For the text-containing cell, return its midpoint in (x, y) coordinate format. 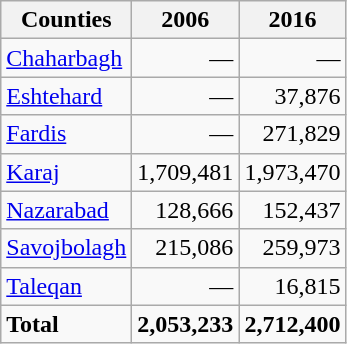
2,712,400 (292, 324)
Fardis (66, 134)
Taleqan (66, 286)
Total (66, 324)
2006 (186, 20)
Savojbolagh (66, 248)
259,973 (292, 248)
2,053,233 (186, 324)
1,973,470 (292, 172)
271,829 (292, 134)
Karaj (66, 172)
16,815 (292, 286)
152,437 (292, 210)
Eshtehard (66, 96)
128,666 (186, 210)
37,876 (292, 96)
2016 (292, 20)
Nazarabad (66, 210)
Counties (66, 20)
215,086 (186, 248)
1,709,481 (186, 172)
Chaharbagh (66, 58)
